Return the [x, y] coordinate for the center point of the cell that contains the specified text.  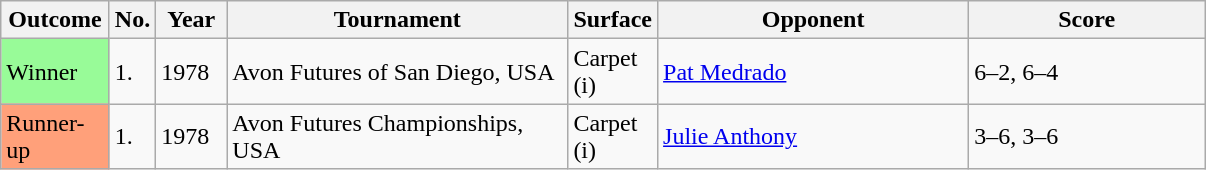
Surface [613, 20]
Year [192, 20]
Opponent [814, 20]
Pat Medrado [814, 72]
Julie Anthony [814, 136]
Tournament [398, 20]
Score [1087, 20]
Runner-up [56, 136]
Avon Futures Championships, USA [398, 136]
3–6, 3–6 [1087, 136]
No. [132, 20]
6–2, 6–4 [1087, 72]
Winner [56, 72]
Avon Futures of San Diego, USA [398, 72]
Outcome [56, 20]
